Provide the (x, y) coordinate of the cell's center where the given text is located.  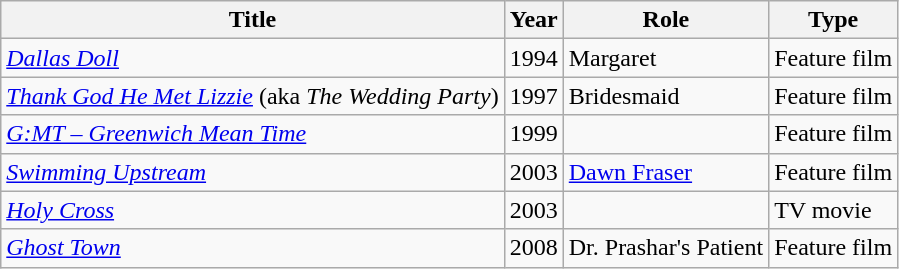
1997 (534, 96)
Holy Cross (252, 210)
Thank God He Met Lizzie (aka The Wedding Party) (252, 96)
TV movie (834, 210)
Role (666, 20)
1994 (534, 58)
Ghost Town (252, 248)
Title (252, 20)
G:MT – Greenwich Mean Time (252, 134)
Type (834, 20)
Dawn Fraser (666, 172)
Dallas Doll (252, 58)
Year (534, 20)
Bridesmaid (666, 96)
1999 (534, 134)
Margaret (666, 58)
2008 (534, 248)
Swimming Upstream (252, 172)
Dr. Prashar's Patient (666, 248)
